Locate the cell with the specified text and output its [x, y] center coordinate. 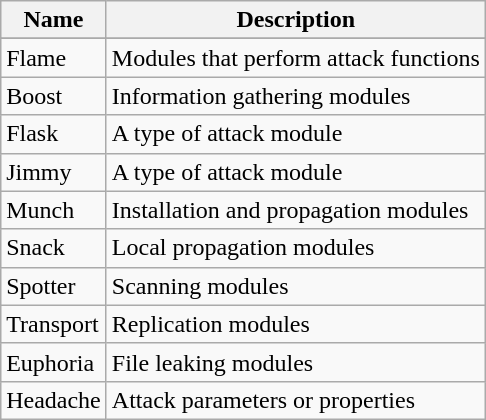
File leaking modules [296, 362]
Munch [54, 210]
Snack [54, 248]
Spotter [54, 286]
Name [54, 20]
Headache [54, 400]
Flask [54, 134]
Information gathering modules [296, 96]
Local propagation modules [296, 248]
Attack parameters or properties [296, 400]
Jimmy [54, 172]
Flame [54, 58]
Replication modules [296, 324]
Description [296, 20]
Modules that perform attack functions [296, 58]
Transport [54, 324]
Scanning modules [296, 286]
Euphoria [54, 362]
Installation and propagation modules [296, 210]
Boost [54, 96]
